Provide the [X, Y] coordinate of the cell's center where the given text is located.  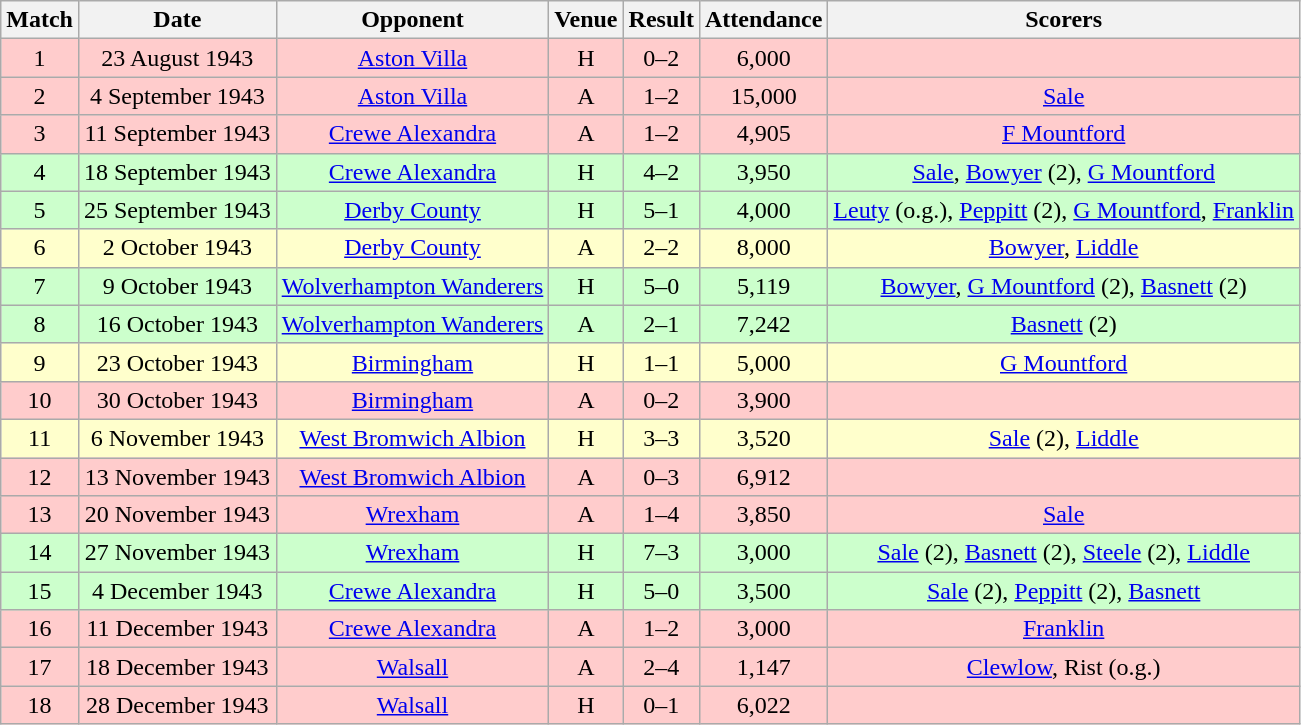
6,912 [763, 477]
7 [40, 286]
F Mountford [1064, 134]
Match [40, 20]
2 [40, 96]
Franklin [1064, 629]
7,242 [763, 324]
Sale (2), Peppitt (2), Basnett [1064, 591]
15 [40, 591]
27 November 1943 [177, 553]
2–1 [661, 324]
4,000 [763, 210]
4–2 [661, 172]
13 November 1943 [177, 477]
28 December 1943 [177, 705]
30 October 1943 [177, 400]
Attendance [763, 20]
17 [40, 667]
Bowyer, Liddle [1064, 248]
23 August 1943 [177, 58]
3,900 [763, 400]
15,000 [763, 96]
8,000 [763, 248]
2 October 1943 [177, 248]
1,147 [763, 667]
3–3 [661, 438]
4 December 1943 [177, 591]
18 September 1943 [177, 172]
23 October 1943 [177, 362]
11 September 1943 [177, 134]
18 [40, 705]
3,520 [763, 438]
Venue [586, 20]
13 [40, 515]
8 [40, 324]
6,000 [763, 58]
Date [177, 20]
5 [40, 210]
12 [40, 477]
4 [40, 172]
18 December 1943 [177, 667]
0–3 [661, 477]
Leuty (o.g.), Peppitt (2), G Mountford, Franklin [1064, 210]
3,950 [763, 172]
14 [40, 553]
6 November 1943 [177, 438]
Result [661, 20]
1 [40, 58]
2–2 [661, 248]
Opponent [412, 20]
Sale (2), Basnett (2), Steele (2), Liddle [1064, 553]
25 September 1943 [177, 210]
3,850 [763, 515]
5,119 [763, 286]
0–1 [661, 705]
4,905 [763, 134]
2–4 [661, 667]
1–1 [661, 362]
16 [40, 629]
9 October 1943 [177, 286]
6,022 [763, 705]
Sale (2), Liddle [1064, 438]
10 [40, 400]
9 [40, 362]
3,500 [763, 591]
Basnett (2) [1064, 324]
7–3 [661, 553]
Scorers [1064, 20]
11 December 1943 [177, 629]
20 November 1943 [177, 515]
Sale, Bowyer (2), G Mountford [1064, 172]
5,000 [763, 362]
5–1 [661, 210]
4 September 1943 [177, 96]
16 October 1943 [177, 324]
Bowyer, G Mountford (2), Basnett (2) [1064, 286]
11 [40, 438]
6 [40, 248]
G Mountford [1064, 362]
3 [40, 134]
1–4 [661, 515]
Clewlow, Rist (o.g.) [1064, 667]
